Capture the cell that displays the provided text and extract its [X, Y] central coordinate. 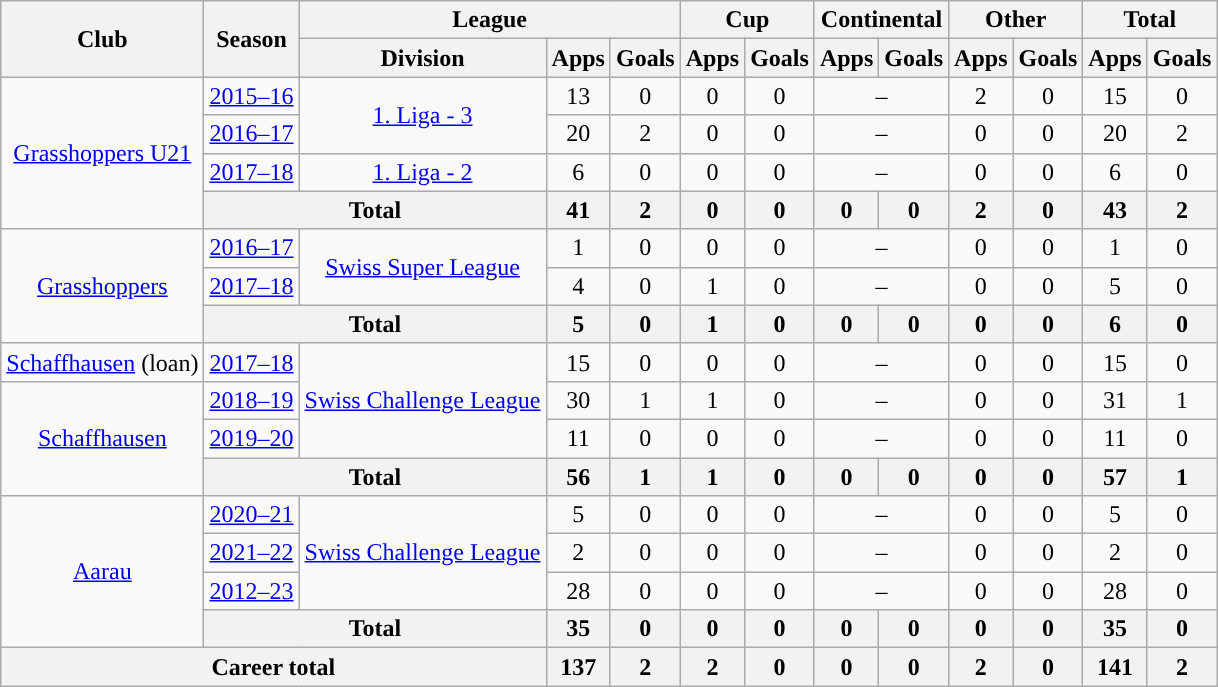
56 [578, 477]
43 [1115, 210]
1. Liga - 3 [422, 115]
1. Liga - 2 [422, 172]
Schaffhausen (loan) [102, 362]
Division [422, 58]
31 [1115, 400]
2012–23 [252, 591]
Career total [274, 667]
Club [102, 39]
Season [252, 39]
41 [578, 210]
Continental [881, 20]
2019–20 [252, 438]
Schaffhausen [102, 438]
137 [578, 667]
Grasshoppers [102, 286]
2021–22 [252, 553]
13 [578, 96]
30 [578, 400]
Other [1016, 20]
4 [578, 286]
2020–21 [252, 515]
Grasshoppers U21 [102, 153]
2015–16 [252, 96]
2018–19 [252, 400]
141 [1115, 667]
Swiss Super League [422, 267]
League [490, 20]
Aarau [102, 572]
57 [1115, 477]
Cup [747, 20]
